From the cell containing the given text, extract its center point as (X, Y) coordinate. 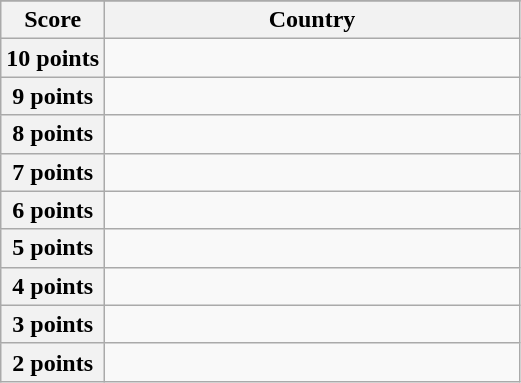
7 points (53, 172)
4 points (53, 286)
Score (53, 20)
3 points (53, 324)
6 points (53, 210)
5 points (53, 248)
10 points (53, 58)
9 points (53, 96)
8 points (53, 134)
Country (312, 20)
2 points (53, 362)
